Extract the [X, Y] coordinate from the center of the cell holding the provided text.  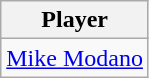
Mike Modano [75, 58]
Player [75, 20]
